Extract the (X, Y) coordinate from the center of the cell holding the provided text.  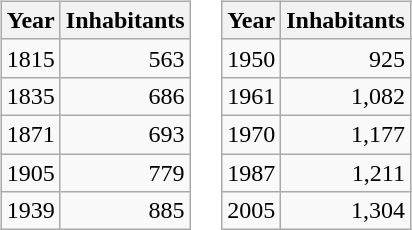
1,304 (346, 211)
1905 (30, 173)
2005 (252, 211)
1961 (252, 96)
1950 (252, 58)
1970 (252, 134)
885 (125, 211)
1939 (30, 211)
925 (346, 58)
1,211 (346, 173)
779 (125, 173)
1,177 (346, 134)
1871 (30, 134)
693 (125, 134)
1815 (30, 58)
1,082 (346, 96)
1987 (252, 173)
563 (125, 58)
1835 (30, 96)
686 (125, 96)
